Capture the cell that displays the provided text and extract its [x, y] central coordinate. 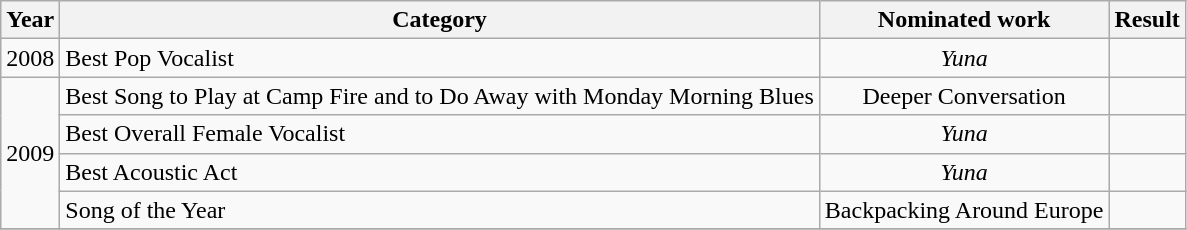
Best Song to Play at Camp Fire and to Do Away with Monday Morning Blues [440, 96]
Backpacking Around Europe [964, 210]
2009 [30, 153]
Best Pop Vocalist [440, 58]
Song of the Year [440, 210]
Result [1147, 20]
Best Overall Female Vocalist [440, 134]
Nominated work [964, 20]
Year [30, 20]
Best Acoustic Act [440, 172]
2008 [30, 58]
Category [440, 20]
Deeper Conversation [964, 96]
